Detect which cell encompasses the target text, then output its (x, y) center coordinate. 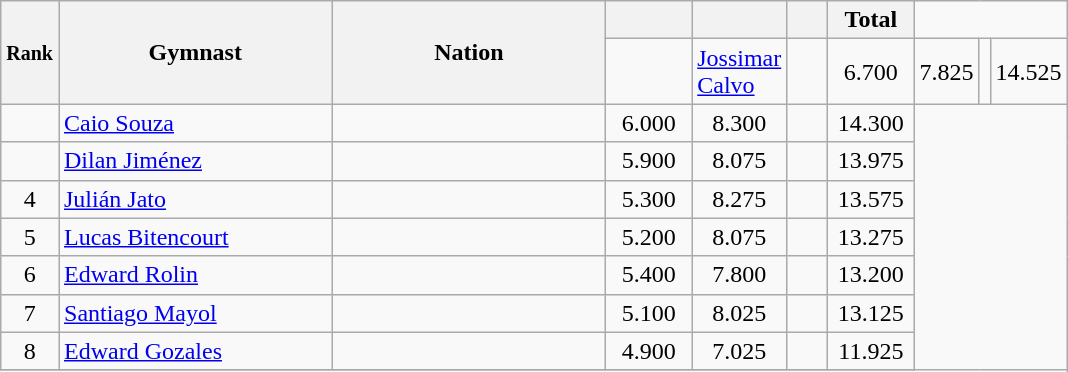
13.975 (871, 161)
Jossimar Calvo (740, 72)
13.275 (871, 237)
8.025 (740, 313)
Julián Jato (195, 199)
13.575 (871, 199)
5.900 (649, 161)
7.825 (946, 72)
5.100 (649, 313)
Nation (469, 52)
8.275 (740, 199)
13.125 (871, 313)
Total (871, 20)
5.300 (649, 199)
Lucas Bitencourt (195, 237)
8 (30, 351)
4.900 (649, 351)
8.300 (740, 123)
Santiago Mayol (195, 313)
Rank (30, 52)
7.800 (740, 275)
Edward Rolin (195, 275)
5.200 (649, 237)
Gymnast (195, 52)
Edward Gozales (195, 351)
Dilan Jiménez (195, 161)
5.400 (649, 275)
5 (30, 237)
6.000 (649, 123)
7.025 (740, 351)
14.300 (871, 123)
11.925 (871, 351)
7 (30, 313)
6 (30, 275)
14.525 (1028, 72)
Caio Souza (195, 123)
4 (30, 199)
6.700 (871, 72)
13.200 (871, 275)
